Return the [X, Y] coordinate for the center point of the cell that contains the specified text.  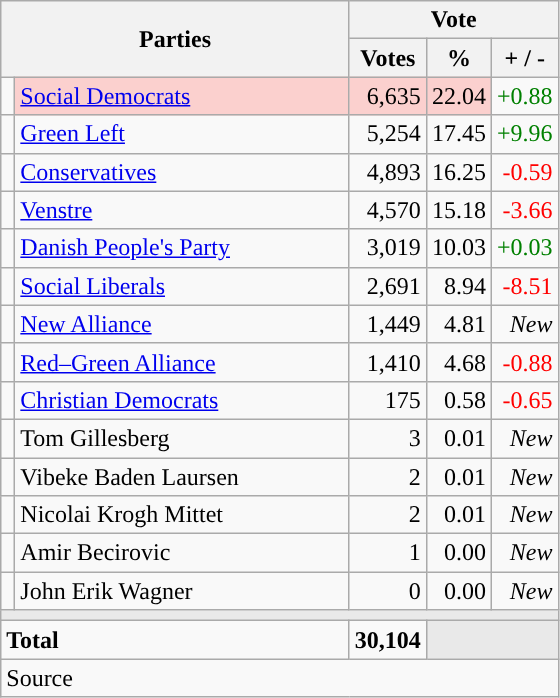
Red–Green Alliance [182, 362]
-0.88 [524, 362]
Danish People's Party [182, 248]
5,254 [388, 134]
New Alliance [182, 324]
30,104 [388, 640]
8.94 [458, 286]
17.45 [458, 134]
2,691 [388, 286]
0.58 [458, 400]
Parties [176, 39]
4.81 [458, 324]
Amir Becirovic [182, 553]
Vibeke Baden Laursen [182, 477]
Total [176, 640]
15.18 [458, 210]
Source [280, 678]
+0.88 [524, 96]
-3.66 [524, 210]
10.03 [458, 248]
Vote [454, 20]
0 [388, 591]
Christian Democrats [182, 400]
3 [388, 438]
4,893 [388, 172]
1,449 [388, 324]
-0.65 [524, 400]
4,570 [388, 210]
-0.59 [524, 172]
16.25 [458, 172]
Votes [388, 58]
+9.96 [524, 134]
% [458, 58]
175 [388, 400]
Venstre [182, 210]
4.68 [458, 362]
1 [388, 553]
Social Democrats [182, 96]
Conservatives [182, 172]
Nicolai Krogh Mittet [182, 515]
+0.03 [524, 248]
22.04 [458, 96]
-8.51 [524, 286]
+ / - [524, 58]
6,635 [388, 96]
Social Liberals [182, 286]
3,019 [388, 248]
Tom Gillesberg [182, 438]
1,410 [388, 362]
John Erik Wagner [182, 591]
Green Left [182, 134]
